Return [x, y] of the center of cell containing provided text 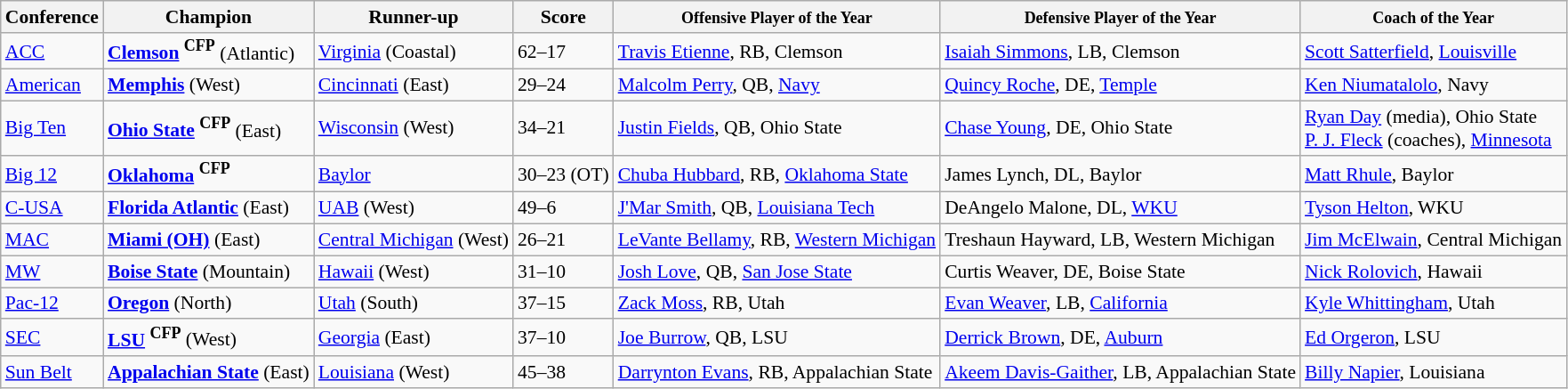
MAC [52, 240]
Offensive Player of the Year [777, 17]
Virginia (Coastal) [414, 52]
Justin Fields, QB, Ohio State [777, 128]
Derrick Brown, DE, Auburn [1121, 338]
Georgia (East) [414, 338]
Appalachian State (East) [208, 372]
UAB (West) [414, 208]
26–21 [564, 240]
30–23 (OT) [564, 174]
James Lynch, DL, Baylor [1121, 174]
Oklahoma CFP [208, 174]
Billy Napier, Louisiana [1434, 372]
Defensive Player of the Year [1121, 17]
Runner-up [414, 17]
Baylor [414, 174]
Central Michigan (West) [414, 240]
62–17 [564, 52]
Quincy Roche, DE, Temple [1121, 85]
37–15 [564, 304]
31–10 [564, 271]
Zack Moss, RB, Utah [777, 304]
American [52, 85]
Florida Atlantic (East) [208, 208]
29–24 [564, 85]
Pac-12 [52, 304]
Nick Rolovich, Hawaii [1434, 271]
49–6 [564, 208]
Boise State (Mountain) [208, 271]
Oregon (North) [208, 304]
Isaiah Simmons, LB, Clemson [1121, 52]
Utah (South) [414, 304]
Big 12 [52, 174]
LSU CFP (West) [208, 338]
SEC [52, 338]
Malcolm Perry, QB, Navy [777, 85]
Ken Niumatalolo, Navy [1434, 85]
Ohio State CFP (East) [208, 128]
Cincinnati (East) [414, 85]
Ryan Day (media), Ohio State P. J. Fleck (coaches), Minnesota [1434, 128]
C-USA [52, 208]
Sun Belt [52, 372]
37–10 [564, 338]
DeAngelo Malone, DL, WKU [1121, 208]
Hawaii (West) [414, 271]
Louisiana (West) [414, 372]
Tyson Helton, WKU [1434, 208]
Coach of the Year [1434, 17]
45–38 [564, 372]
Chase Young, DE, Ohio State [1121, 128]
34–21 [564, 128]
Score [564, 17]
J'Mar Smith, QB, Louisiana Tech [777, 208]
Akeem Davis-Gaither, LB, Appalachian State [1121, 372]
ACC [52, 52]
Curtis Weaver, DE, Boise State [1121, 271]
Travis Etienne, RB, Clemson [777, 52]
Clemson CFP (Atlantic) [208, 52]
MW [52, 271]
Scott Satterfield, Louisville [1434, 52]
Evan Weaver, LB, California [1121, 304]
LeVante Bellamy, RB, Western Michigan [777, 240]
Memphis (West) [208, 85]
Darrynton Evans, RB, Appalachian State [777, 372]
Josh Love, QB, San Jose State [777, 271]
Ed Orgeron, LSU [1434, 338]
Big Ten [52, 128]
Jim McElwain, Central Michigan [1434, 240]
Treshaun Hayward, LB, Western Michigan [1121, 240]
Joe Burrow, QB, LSU [777, 338]
Matt Rhule, Baylor [1434, 174]
Conference [52, 17]
Miami (OH) (East) [208, 240]
Chuba Hubbard, RB, Oklahoma State [777, 174]
Champion [208, 17]
Wisconsin (West) [414, 128]
Kyle Whittingham, Utah [1434, 304]
